Extract the (x, y) coordinate from the center of the cell holding the provided text.  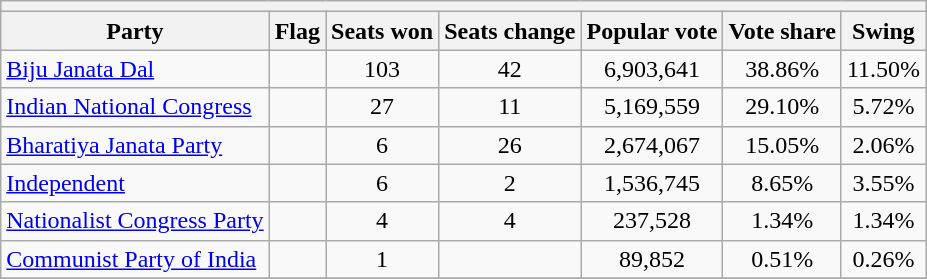
0.51% (782, 259)
42 (510, 69)
15.05% (782, 145)
103 (382, 69)
1,536,745 (652, 183)
11.50% (883, 69)
Communist Party of India (135, 259)
3.55% (883, 183)
27 (382, 107)
Indian National Congress (135, 107)
Seats change (510, 31)
38.86% (782, 69)
Flag (297, 31)
2.06% (883, 145)
2,674,067 (652, 145)
0.26% (883, 259)
Bharatiya Janata Party (135, 145)
Independent (135, 183)
1 (382, 259)
89,852 (652, 259)
Party (135, 31)
6,903,641 (652, 69)
2 (510, 183)
Swing (883, 31)
5.72% (883, 107)
5,169,559 (652, 107)
26 (510, 145)
8.65% (782, 183)
Vote share (782, 31)
29.10% (782, 107)
Seats won (382, 31)
Nationalist Congress Party (135, 221)
237,528 (652, 221)
Popular vote (652, 31)
Biju Janata Dal (135, 69)
11 (510, 107)
